Capture the cell that displays the provided text and extract its (x, y) central coordinate. 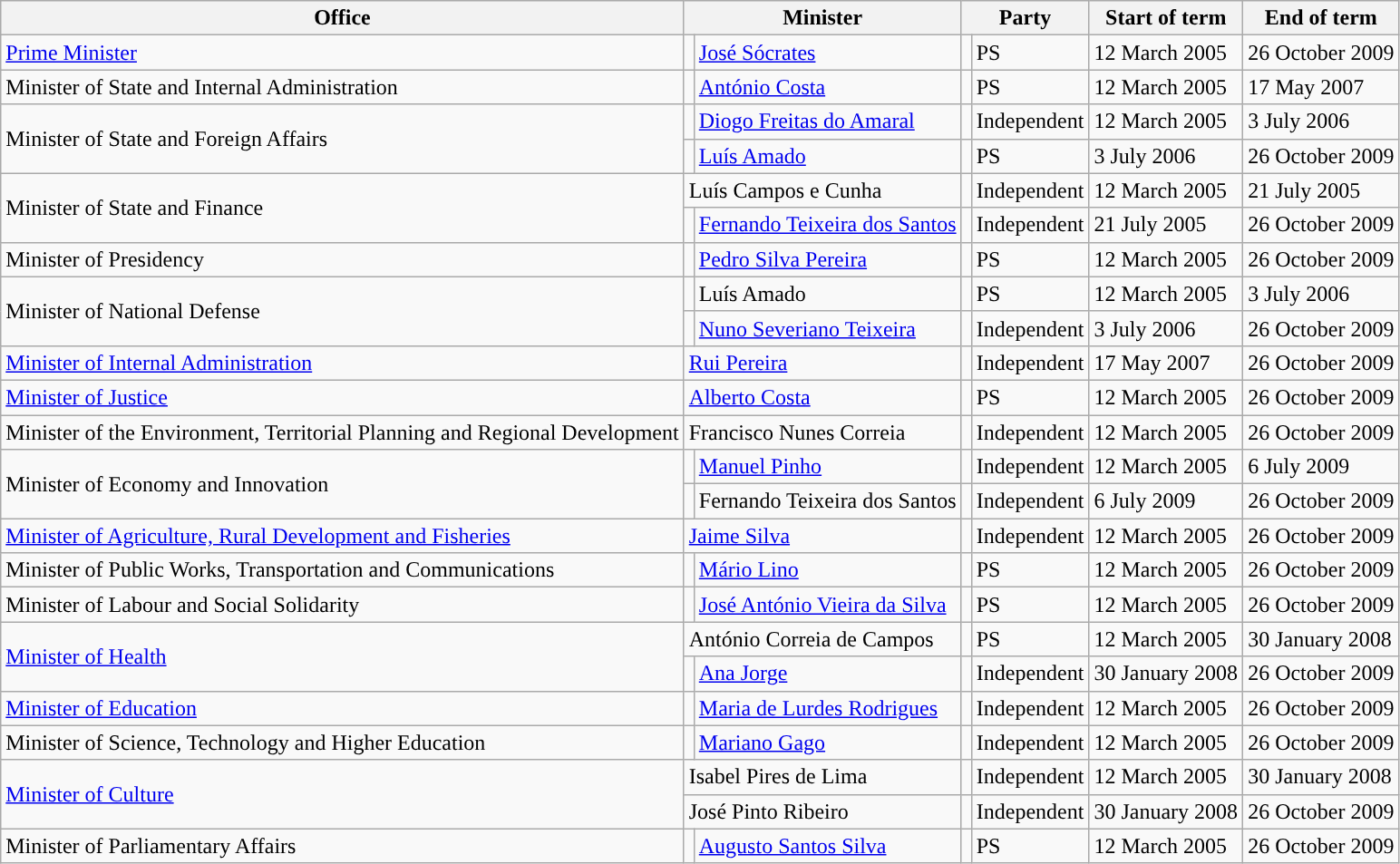
Minister of Economy and Innovation (343, 484)
Start of term (1166, 18)
Manuel Pinho (827, 467)
End of term (1321, 18)
Maria de Lurdes Rodrigues (827, 708)
António Correia de Campos (822, 639)
Minister of Science, Technology and Higher Education (343, 743)
António Costa (827, 87)
Diogo Freitas do Amaral (827, 121)
Francisco Nunes Correia (822, 432)
Augusto Santos Silva (827, 846)
Minister of Education (343, 708)
Minister (822, 18)
Ana Jorge (827, 674)
Nuno Severiano Teixeira (827, 328)
José Sócrates (827, 53)
Minister of Culture (343, 794)
Minister of Presidency (343, 259)
Minister of National Defense (343, 311)
Pedro Silva Pereira (827, 259)
Minister of Internal Administration (343, 363)
Prime Minister (343, 53)
Mário Lino (827, 570)
Minister of State and Internal Administration (343, 87)
José António Vieira da Silva (827, 605)
Mariano Gago (827, 743)
Luís Campos e Cunha (822, 190)
Minister of State and Finance (343, 208)
Minister of State and Foreign Affairs (343, 139)
Minister of Justice (343, 397)
Minister of Agriculture, Rural Development and Fisheries (343, 536)
Minister of Health (343, 656)
Minister of the Environment, Territorial Planning and Regional Development (343, 432)
Rui Pereira (822, 363)
Isabel Pires de Lima (822, 777)
Party (1025, 18)
Minister of Public Works, Transportation and Communications (343, 570)
Jaime Silva (822, 536)
Alberto Costa (822, 397)
Office (343, 18)
Minister of Parliamentary Affairs (343, 846)
José Pinto Ribeiro (822, 811)
Minister of Labour and Social Solidarity (343, 605)
